Provide the (X, Y) coordinate of the cell's center where the given text is located.  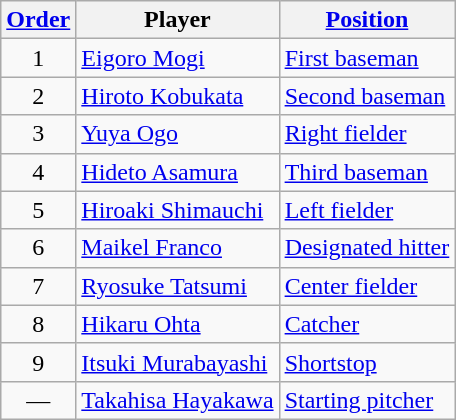
Right fielder (367, 134)
Ryosuke Tatsumi (178, 286)
Itsuki Murabayashi (178, 362)
Hiroaki Shimauchi (178, 210)
Third baseman (367, 172)
Player (178, 20)
6 (38, 248)
2 (38, 96)
Left fielder (367, 210)
5 (38, 210)
9 (38, 362)
Hideto Asamura (178, 172)
Shortstop (367, 362)
3 (38, 134)
Catcher (367, 324)
Center fielder (367, 286)
Yuya Ogo (178, 134)
First baseman (367, 58)
Order (38, 20)
— (38, 400)
Maikel Franco (178, 248)
7 (38, 286)
Starting pitcher (367, 400)
Hiroto Kobukata (178, 96)
Hikaru Ohta (178, 324)
8 (38, 324)
Takahisa Hayakawa (178, 400)
4 (38, 172)
Second baseman (367, 96)
Designated hitter (367, 248)
Position (367, 20)
Eigoro Mogi (178, 58)
1 (38, 58)
